Capture the cell that displays the provided text and extract its [X, Y] central coordinate. 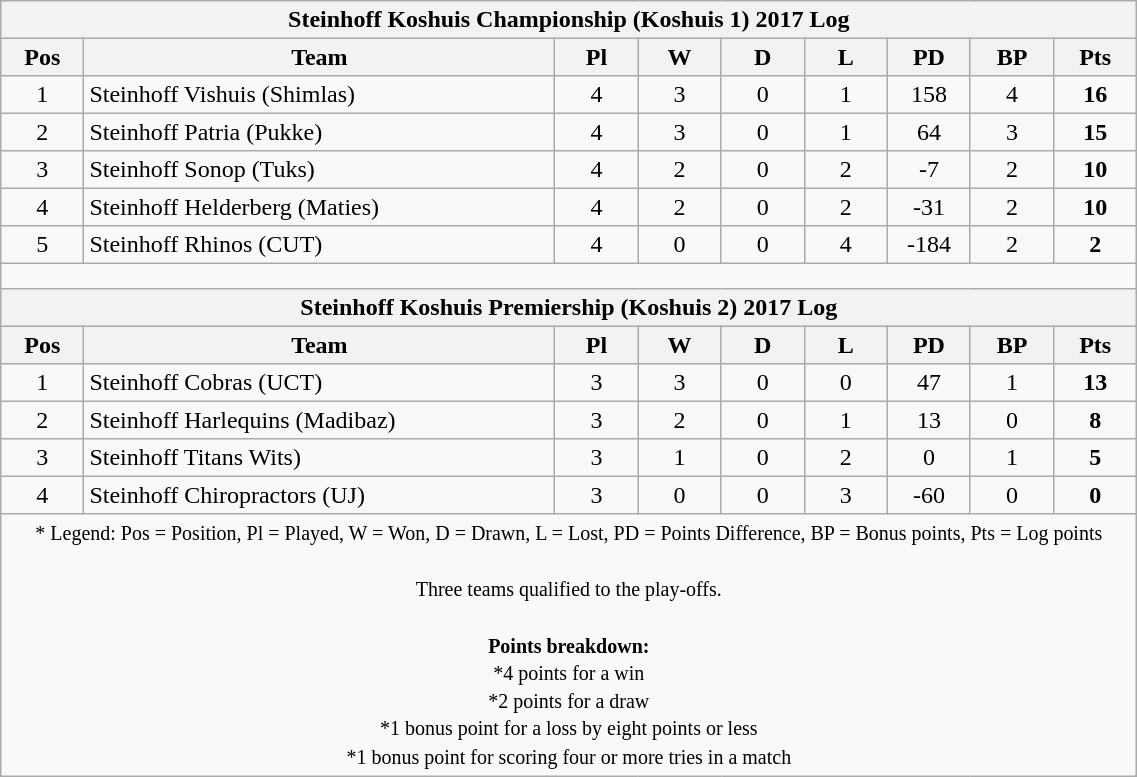
64 [928, 132]
Steinhoff Rhinos (CUT) [320, 244]
47 [928, 382]
Steinhoff Koshuis Premiership (Koshuis 2) 2017 Log [569, 308]
158 [928, 94]
Steinhoff Koshuis Championship (Koshuis 1) 2017 Log [569, 20]
Steinhoff Sonop (Tuks) [320, 170]
8 [1096, 420]
Steinhoff Patria (Pukke) [320, 132]
15 [1096, 132]
-184 [928, 244]
Steinhoff Vishuis (Shimlas) [320, 94]
Steinhoff Harlequins (Madibaz) [320, 420]
-60 [928, 494]
16 [1096, 94]
Steinhoff Cobras (UCT) [320, 382]
Steinhoff Helderberg (Maties) [320, 206]
Steinhoff Titans Wits) [320, 458]
-7 [928, 170]
-31 [928, 206]
Steinhoff Chiropractors (UJ) [320, 494]
